Scan for the cell matching the given text and deliver its [x, y] coordinate at center. 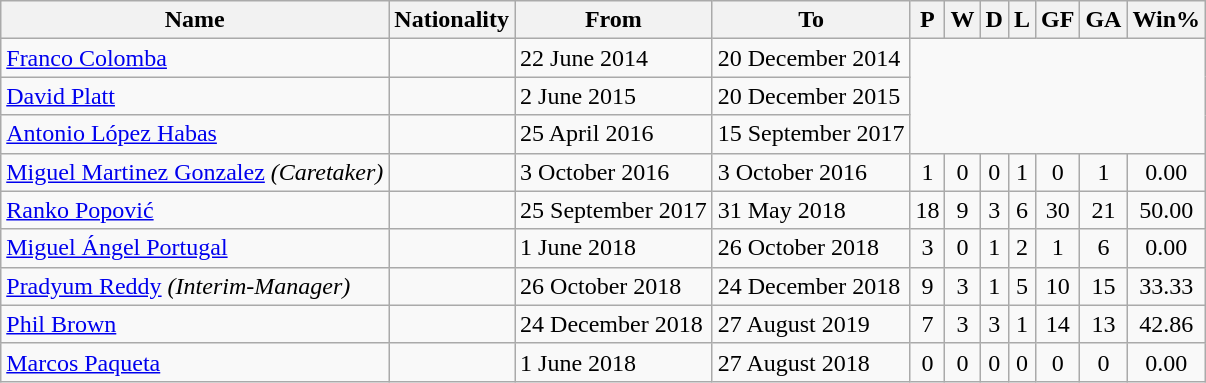
Miguel Ángel Portugal [195, 248]
30 [1058, 210]
20 December 2015 [811, 96]
22 June 2014 [614, 58]
Name [195, 20]
42.86 [1166, 324]
50.00 [1166, 210]
20 December 2014 [811, 58]
21 [1104, 210]
W [962, 20]
14 [1058, 324]
Win% [1166, 20]
From [614, 20]
31 May 2018 [811, 210]
Marcos Paqueta [195, 362]
Antonio López Habas [195, 134]
2 June 2015 [614, 96]
10 [1058, 286]
27 August 2019 [811, 324]
David Platt [195, 96]
Ranko Popović [195, 210]
13 [1104, 324]
27 August 2018 [811, 362]
25 April 2016 [614, 134]
D [994, 20]
15 September 2017 [811, 134]
2 [1022, 248]
To [811, 20]
GF [1058, 20]
P [928, 20]
Pradyum Reddy (Interim-Manager) [195, 286]
5 [1022, 286]
Phil Brown [195, 324]
Miguel Martinez Gonzalez (Caretaker) [195, 172]
18 [928, 210]
Franco Colomba [195, 58]
Nationality [452, 20]
25 September 2017 [614, 210]
L [1022, 20]
33.33 [1166, 286]
7 [928, 324]
15 [1104, 286]
GA [1104, 20]
